Identify which cell holds the provided text, then report its (X, Y) central coordinate. 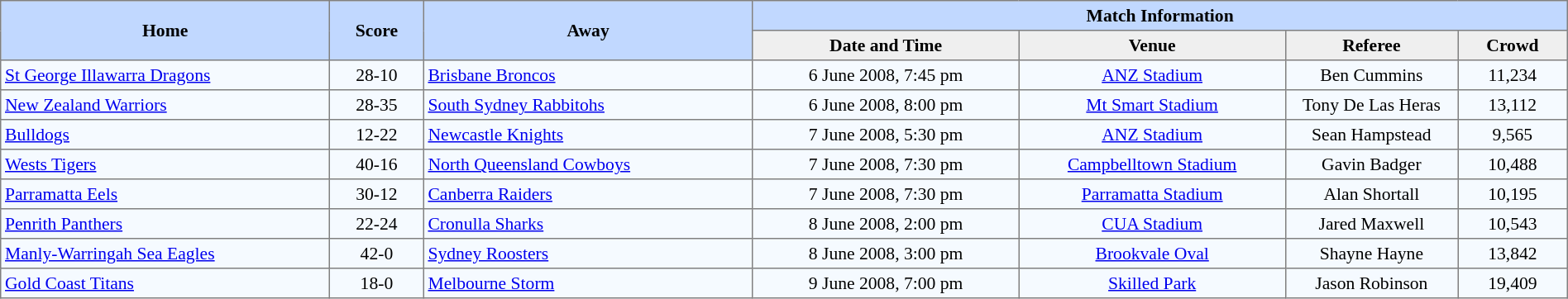
11,234 (1513, 75)
Date and Time (886, 45)
Parramatta Eels (165, 194)
Match Information (1159, 16)
28-35 (377, 105)
7 June 2008, 5:30 pm (886, 135)
28-10 (377, 75)
Penrith Panthers (165, 224)
Tony De Las Heras (1371, 105)
Sydney Roosters (588, 254)
6 June 2008, 7:45 pm (886, 75)
Gavin Badger (1371, 164)
St George Illawarra Dragons (165, 75)
Brookvale Oval (1152, 254)
13,842 (1513, 254)
Score (377, 31)
New Zealand Warriors (165, 105)
Bulldogs (165, 135)
Sean Hampstead (1371, 135)
South Sydney Rabbitohs (588, 105)
Brisbane Broncos (588, 75)
Crowd (1513, 45)
18-0 (377, 283)
Ben Cummins (1371, 75)
Newcastle Knights (588, 135)
Jared Maxwell (1371, 224)
Home (165, 31)
Campbelltown Stadium (1152, 164)
19,409 (1513, 283)
Venue (1152, 45)
CUA Stadium (1152, 224)
40-16 (377, 164)
30-12 (377, 194)
22-24 (377, 224)
12-22 (377, 135)
Gold Coast Titans (165, 283)
10,488 (1513, 164)
8 June 2008, 2:00 pm (886, 224)
Cronulla Sharks (588, 224)
Melbourne Storm (588, 283)
Manly-Warringah Sea Eagles (165, 254)
Parramatta Stadium (1152, 194)
Referee (1371, 45)
42-0 (377, 254)
Mt Smart Stadium (1152, 105)
Away (588, 31)
9 June 2008, 7:00 pm (886, 283)
8 June 2008, 3:00 pm (886, 254)
13,112 (1513, 105)
North Queensland Cowboys (588, 164)
Skilled Park (1152, 283)
9,565 (1513, 135)
Canberra Raiders (588, 194)
Alan Shortall (1371, 194)
10,543 (1513, 224)
Shayne Hayne (1371, 254)
10,195 (1513, 194)
Wests Tigers (165, 164)
Jason Robinson (1371, 283)
6 June 2008, 8:00 pm (886, 105)
